Extract the (X, Y) coordinate from the center of the cell holding the provided text.  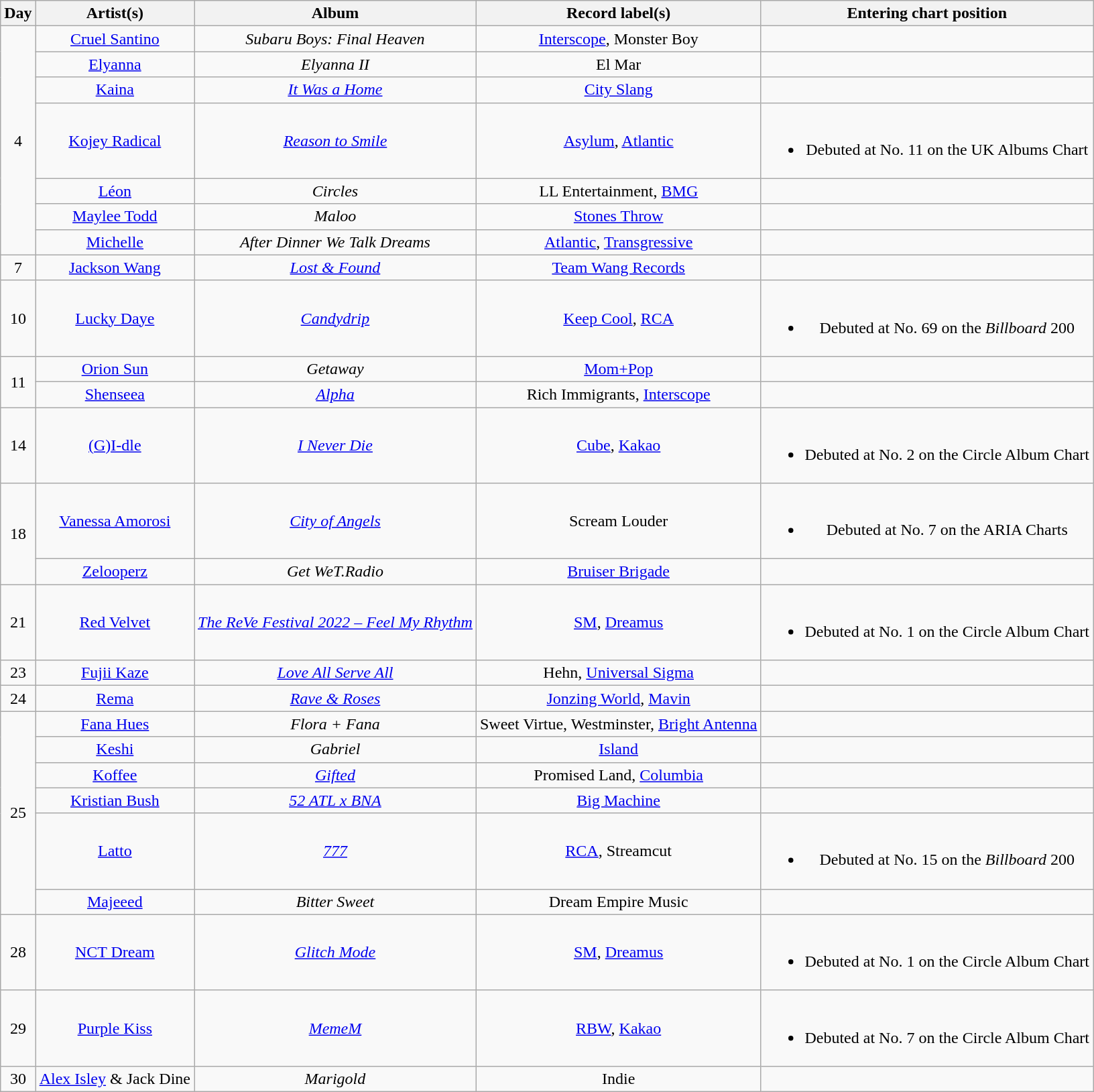
23 (18, 673)
52 ATL x BNA (335, 800)
10 (18, 318)
Love All Serve All (335, 673)
Marigold (335, 1079)
Alpha (335, 394)
Red Velvet (115, 622)
Bitter Sweet (335, 902)
Stones Throw (618, 217)
Keshi (115, 749)
Team Wang Records (618, 267)
Big Machine (618, 800)
Fujii Kaze (115, 673)
El Mar (618, 64)
Léon (115, 191)
RBW, Kakao (618, 1028)
Gifted (335, 775)
Asylum, Atlantic (618, 141)
Keep Cool, RCA (618, 318)
Lost & Found (335, 267)
Kojey Radical (115, 141)
Kristian Bush (115, 800)
Jonzing World, Mavin (618, 699)
Vanessa Amorosi (115, 522)
The ReVe Festival 2022 – Feel My Rhythm (335, 622)
Getaway (335, 369)
18 (18, 534)
28 (18, 952)
Kaina (115, 90)
Alex Isley & Jack Dine (115, 1079)
Artist(s) (115, 13)
Dream Empire Music (618, 902)
Bruiser Brigade (618, 572)
Subaru Boys: Final Heaven (335, 39)
Debuted at No. 7 on the ARIA Charts (927, 522)
21 (18, 622)
Debuted at No. 15 on the Billboard 200 (927, 851)
Koffee (115, 775)
Album (335, 13)
Zelooperz (115, 572)
Atlantic, Transgressive (618, 242)
Michelle (115, 242)
Cube, Kakao (618, 445)
14 (18, 445)
Scream Louder (618, 522)
Entering chart position (927, 13)
Latto (115, 851)
Promised Land, Columbia (618, 775)
Elyanna II (335, 64)
Indie (618, 1079)
LL Entertainment, BMG (618, 191)
(G)I-dle (115, 445)
Gabriel (335, 749)
Fana Hues (115, 724)
Jackson Wang (115, 267)
Debuted at No. 7 on the Circle Album Chart (927, 1028)
It Was a Home (335, 90)
Candydrip (335, 318)
City Slang (618, 90)
Majeeed (115, 902)
NCT Dream (115, 952)
30 (18, 1079)
4 (18, 141)
Elyanna (115, 64)
Rich Immigrants, Interscope (618, 394)
Maylee Todd (115, 217)
After Dinner We Talk Dreams (335, 242)
Cruel Santino (115, 39)
Debuted at No. 69 on the Billboard 200 (927, 318)
25 (18, 812)
29 (18, 1028)
Flora + Fana (335, 724)
Lucky Daye (115, 318)
City of Angels (335, 522)
Mom+Pop (618, 369)
11 (18, 381)
Reason to Smile (335, 141)
Rema (115, 699)
Glitch Mode (335, 952)
7 (18, 267)
Orion Sun (115, 369)
Circles (335, 191)
Purple Kiss (115, 1028)
Rave & Roses (335, 699)
Record label(s) (618, 13)
Debuted at No. 11 on the UK Albums Chart (927, 141)
Island (618, 749)
Interscope, Monster Boy (618, 39)
Debuted at No. 2 on the Circle Album Chart (927, 445)
Maloo (335, 217)
Shenseea (115, 394)
I Never Die (335, 445)
Day (18, 13)
24 (18, 699)
Sweet Virtue, Westminster, Bright Antenna (618, 724)
MemeM (335, 1028)
777 (335, 851)
Hehn, Universal Sigma (618, 673)
RCA, Streamcut (618, 851)
Get WeT.Radio (335, 572)
